Return [X, Y] of the center of cell containing provided text 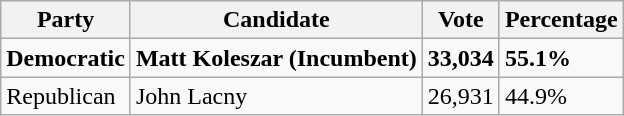
Matt Koleszar (Incumbent) [276, 58]
26,931 [460, 96]
Party [66, 20]
Republican [66, 96]
55.1% [561, 58]
Vote [460, 20]
44.9% [561, 96]
33,034 [460, 58]
John Lacny [276, 96]
Candidate [276, 20]
Democratic [66, 58]
Percentage [561, 20]
